Pinpoint the cell where the given text exists, returning its (X, Y) midpoint coordinate. 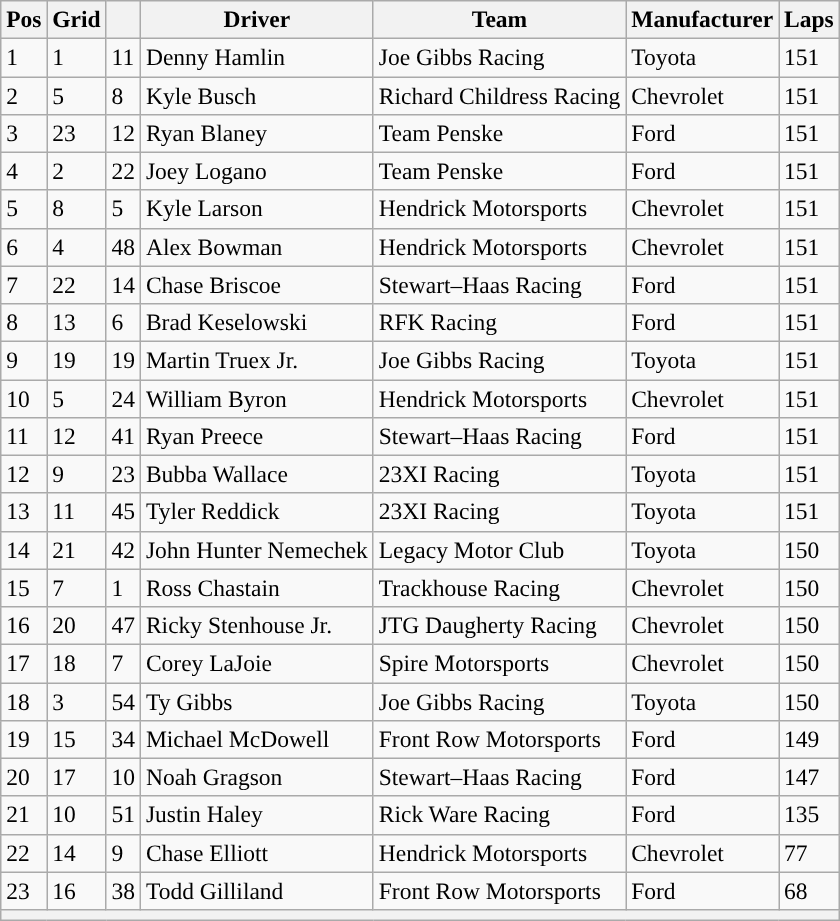
Richard Childress Racing (499, 95)
Manufacturer (702, 19)
54 (123, 701)
Tyler Reddick (256, 512)
48 (123, 247)
149 (810, 739)
Laps (810, 19)
Spire Motorsports (499, 663)
Trackhouse Racing (499, 588)
William Byron (256, 398)
147 (810, 777)
Pos (24, 19)
Ryan Blaney (256, 133)
Legacy Motor Club (499, 550)
Bubba Wallace (256, 474)
Chase Briscoe (256, 285)
Joey Logano (256, 171)
Rick Ware Racing (499, 815)
Alex Bowman (256, 247)
Chase Elliott (256, 853)
47 (123, 625)
RFK Racing (499, 322)
Ty Gibbs (256, 701)
Ryan Preece (256, 436)
Kyle Busch (256, 95)
Denny Hamlin (256, 57)
Martin Truex Jr. (256, 360)
Todd Gilliland (256, 891)
Grid (76, 19)
45 (123, 512)
135 (810, 815)
51 (123, 815)
JTG Daugherty Racing (499, 625)
Ross Chastain (256, 588)
John Hunter Nemechek (256, 550)
68 (810, 891)
38 (123, 891)
Michael McDowell (256, 739)
42 (123, 550)
77 (810, 853)
24 (123, 398)
Team (499, 19)
Driver (256, 19)
34 (123, 739)
Ricky Stenhouse Jr. (256, 625)
Corey LaJoie (256, 663)
Brad Keselowski (256, 322)
41 (123, 436)
Noah Gragson (256, 777)
Kyle Larson (256, 209)
Justin Haley (256, 815)
